Scan for the cell matching the given text and deliver its [X, Y] coordinate at center. 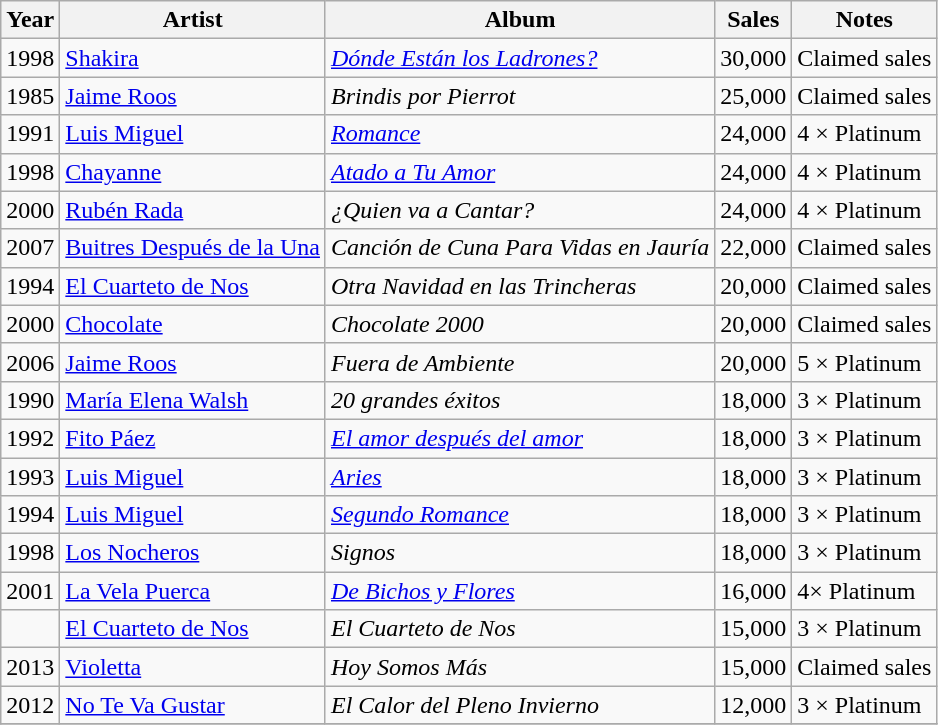
2013 [30, 667]
2012 [30, 705]
Rubén Rada [193, 210]
Romance [520, 134]
30,000 [754, 58]
4× Platinum [864, 591]
Chocolate 2000 [520, 324]
Fito Páez [193, 438]
20 grandes éxitos [520, 400]
Fuera de Ambiente [520, 362]
Canción de Cuna Para Vidas en Jauría [520, 248]
Los Nocheros [193, 553]
12,000 [754, 705]
Hoy Somos Más [520, 667]
Atado a Tu Amor [520, 172]
2001 [30, 591]
1990 [30, 400]
La Vela Puerca [193, 591]
2006 [30, 362]
El amor después del amor [520, 438]
Chocolate [193, 324]
No Te Va Gustar [193, 705]
Year [30, 20]
1992 [30, 438]
Buitres Después de la Una [193, 248]
Violetta [193, 667]
Chayanne [193, 172]
2007 [30, 248]
1991 [30, 134]
Aries [520, 477]
Segundo Romance [520, 515]
5 × Platinum [864, 362]
22,000 [754, 248]
Sales [754, 20]
1993 [30, 477]
16,000 [754, 591]
Brindis por Pierrot [520, 96]
De Bichos y Flores [520, 591]
25,000 [754, 96]
Dónde Están los Ladrones? [520, 58]
1985 [30, 96]
Album [520, 20]
Shakira [193, 58]
Artist [193, 20]
Signos [520, 553]
El Calor del Pleno Invierno [520, 705]
¿Quien va a Cantar? [520, 210]
Otra Navidad en las Trincheras [520, 286]
María Elena Walsh [193, 400]
Notes [864, 20]
